Extract the (X, Y) coordinate from the center of the cell holding the provided text.  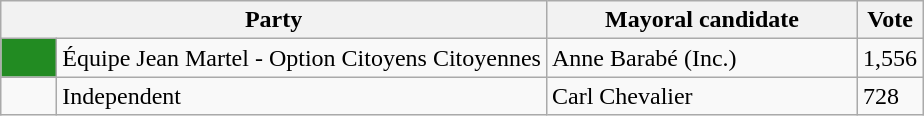
Anne Barabé (Inc.) (702, 58)
Party (274, 20)
1,556 (890, 58)
Carl Chevalier (702, 96)
728 (890, 96)
Vote (890, 20)
Mayoral candidate (702, 20)
Équipe Jean Martel - Option Citoyens Citoyennes (302, 58)
Independent (302, 96)
